Output the (X, Y) coordinate of the center of the cell containing the given text.  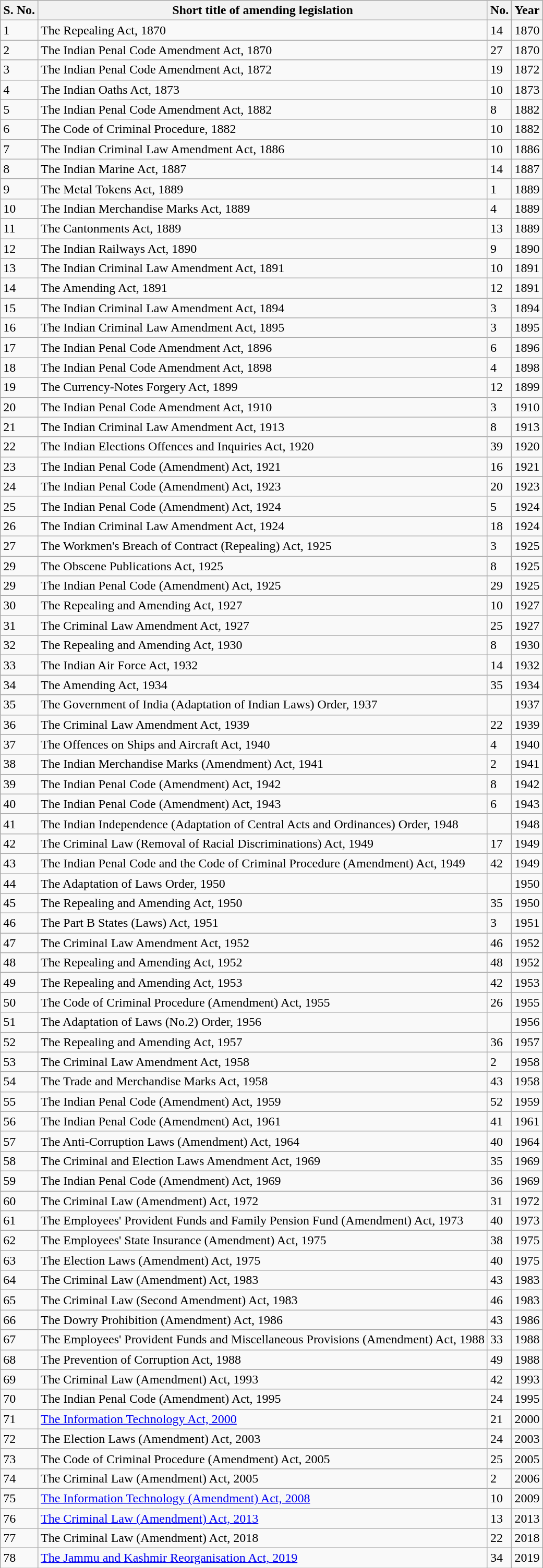
The Indian Penal Code (Amendment) Act, 1924 (262, 506)
15 (19, 308)
1948 (527, 824)
The Indian Independence (Adaptation of Central Acts and Ordinances) Order, 1948 (262, 824)
The Indian Penal Code (Amendment) Act, 1959 (262, 1101)
71 (19, 1419)
The Indian Railways Act, 1890 (262, 249)
50 (19, 1002)
1896 (527, 348)
1886 (527, 149)
The Adaptation of Laws Order, 1950 (262, 884)
The Indian Criminal Law Amendment Act, 1891 (262, 268)
45 (19, 903)
44 (19, 884)
The Indian Penal Code (Amendment) Act, 1925 (262, 586)
1993 (527, 1379)
The Indian Penal Code (Amendment) Act, 1921 (262, 467)
60 (19, 1200)
1921 (527, 467)
23 (19, 467)
The Indian Penal Code Amendment Act, 1896 (262, 348)
2019 (527, 1558)
1899 (527, 387)
The Repealing and Amending Act, 1953 (262, 983)
The Currency-Notes Forgery Act, 1899 (262, 387)
The Information Technology (Amendment) Act, 2008 (262, 1498)
Year (527, 10)
The Criminal Law (Amendment) Act, 2013 (262, 1518)
The Employees' Provident Funds and Miscellaneous Provisions (Amendment) Act, 1988 (262, 1340)
The Indian Marine Act, 1887 (262, 169)
1873 (527, 90)
55 (19, 1101)
1872 (527, 70)
The Workmen's Breach of Contract (Repealing) Act, 1925 (262, 546)
2018 (527, 1538)
The Repealing and Amending Act, 1952 (262, 963)
The Part B States (Laws) Act, 1951 (262, 923)
57 (19, 1141)
69 (19, 1379)
67 (19, 1340)
1953 (527, 983)
The Criminal Law (Amendment) Act, 2018 (262, 1538)
The Indian Penal Code Amendment Act, 1910 (262, 407)
The Indian Criminal Law Amendment Act, 1895 (262, 328)
56 (19, 1121)
1895 (527, 328)
The Metal Tokens Act, 1889 (262, 189)
7 (19, 149)
The Repealing and Amending Act, 1957 (262, 1042)
S. No. (19, 10)
1957 (527, 1042)
1932 (527, 665)
11 (19, 228)
1961 (527, 1121)
1973 (527, 1221)
The Criminal Law (Amendment) Act, 1972 (262, 1200)
1956 (527, 1022)
74 (19, 1478)
1898 (527, 367)
The Indian Penal Code (Amendment) Act, 1969 (262, 1181)
The Criminal Law (Amendment) Act, 1993 (262, 1379)
The Repealing and Amending Act, 1927 (262, 606)
47 (19, 943)
The Information Technology Act, 2000 (262, 1419)
The Criminal Law (Removal of Racial Discriminations) Act, 1949 (262, 843)
61 (19, 1221)
1939 (527, 725)
The Indian Penal Code and the Code of Criminal Procedure (Amendment) Act, 1949 (262, 863)
1913 (527, 427)
The Amending Act, 1934 (262, 685)
The Indian Penal Code (Amendment) Act, 1923 (262, 486)
The Amending Act, 1891 (262, 288)
The Prevention of Corruption Act, 1988 (262, 1359)
2000 (527, 1419)
The Indian Oaths Act, 1873 (262, 90)
The Trade and Merchandise Marks Act, 1958 (262, 1082)
The Criminal Law (Second Amendment) Act, 1983 (262, 1300)
2003 (527, 1439)
1940 (527, 744)
1955 (527, 1002)
2005 (527, 1459)
1972 (527, 1200)
1951 (527, 923)
The Employees' State Insurance (Amendment) Act, 1975 (262, 1241)
The Criminal Law Amendment Act, 1952 (262, 943)
The Indian Merchandise Marks Act, 1889 (262, 209)
1986 (527, 1320)
The Indian Penal Code Amendment Act, 1898 (262, 367)
30 (19, 606)
1964 (527, 1141)
The Criminal Law Amendment Act, 1939 (262, 725)
The Code of Criminal Procedure (Amendment) Act, 2005 (262, 1459)
37 (19, 744)
The Indian Elections Offences and Inquiries Act, 1920 (262, 447)
The Indian Criminal Law Amendment Act, 1924 (262, 526)
The Indian Penal Code (Amendment) Act, 1961 (262, 1121)
1910 (527, 407)
68 (19, 1359)
73 (19, 1459)
76 (19, 1518)
59 (19, 1181)
The Indian Air Force Act, 1932 (262, 665)
72 (19, 1439)
Short title of amending legislation (262, 10)
The Government of India (Adaptation of Indian Laws) Order, 1937 (262, 705)
The Election Laws (Amendment) Act, 2003 (262, 1439)
The Cantonments Act, 1889 (262, 228)
The Criminal and Election Laws Amendment Act, 1969 (262, 1161)
1943 (527, 804)
The Criminal Law Amendment Act, 1927 (262, 626)
77 (19, 1538)
62 (19, 1241)
2013 (527, 1518)
1959 (527, 1101)
The Obscene Publications Act, 1925 (262, 566)
1887 (527, 169)
1941 (527, 764)
The Indian Penal Code Amendment Act, 1872 (262, 70)
1920 (527, 447)
32 (19, 645)
58 (19, 1161)
1890 (527, 249)
1934 (527, 685)
The Election Laws (Amendment) Act, 1975 (262, 1260)
The Indian Penal Code Amendment Act, 1870 (262, 50)
70 (19, 1399)
The Indian Penal Code (Amendment) Act, 1943 (262, 804)
No. (499, 10)
1942 (527, 784)
The Criminal Law Amendment Act, 1958 (262, 1062)
The Indian Penal Code Amendment Act, 1882 (262, 109)
The Dowry Prohibition (Amendment) Act, 1986 (262, 1320)
1937 (527, 705)
2006 (527, 1478)
1894 (527, 308)
54 (19, 1082)
The Jammu and Kashmir Reorganisation Act, 2019 (262, 1558)
51 (19, 1022)
The Indian Penal Code (Amendment) Act, 1995 (262, 1399)
The Offences on Ships and Aircraft Act, 1940 (262, 744)
The Repealing Act, 1870 (262, 30)
The Code of Criminal Procedure, 1882 (262, 129)
The Code of Criminal Procedure (Amendment) Act, 1955 (262, 1002)
65 (19, 1300)
1995 (527, 1399)
1923 (527, 486)
The Indian Criminal Law Amendment Act, 1894 (262, 308)
The Anti-Corruption Laws (Amendment) Act, 1964 (262, 1141)
The Adaptation of Laws (No.2) Order, 1956 (262, 1022)
53 (19, 1062)
63 (19, 1260)
The Indian Criminal Law Amendment Act, 1886 (262, 149)
64 (19, 1280)
78 (19, 1558)
1930 (527, 645)
The Employees' Provident Funds and Family Pension Fund (Amendment) Act, 1973 (262, 1221)
66 (19, 1320)
The Repealing and Amending Act, 1950 (262, 903)
The Repealing and Amending Act, 1930 (262, 645)
The Indian Merchandise Marks (Amendment) Act, 1941 (262, 764)
The Criminal Law (Amendment) Act, 2005 (262, 1478)
The Criminal Law (Amendment) Act, 1983 (262, 1280)
The Indian Penal Code (Amendment) Act, 1942 (262, 784)
2009 (527, 1498)
The Indian Criminal Law Amendment Act, 1913 (262, 427)
75 (19, 1498)
